Output the [X, Y] coordinate of the center of the cell containing the given text.  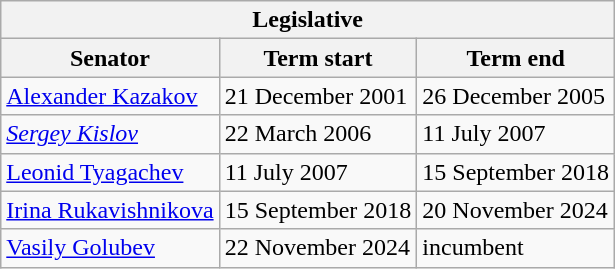
22 March 2006 [318, 134]
20 November 2024 [516, 210]
Leonid Tyagachev [110, 172]
26 December 2005 [516, 96]
Senator [110, 58]
21 December 2001 [318, 96]
22 November 2024 [318, 248]
Sergey Kislov [110, 134]
Alexander Kazakov [110, 96]
Term end [516, 58]
Irina Rukavishnikova [110, 210]
incumbent [516, 248]
Legislative [308, 20]
Vasily Golubev [110, 248]
Term start [318, 58]
